Find where the given text appears and provide that cell's center as (X, Y) coordinate. 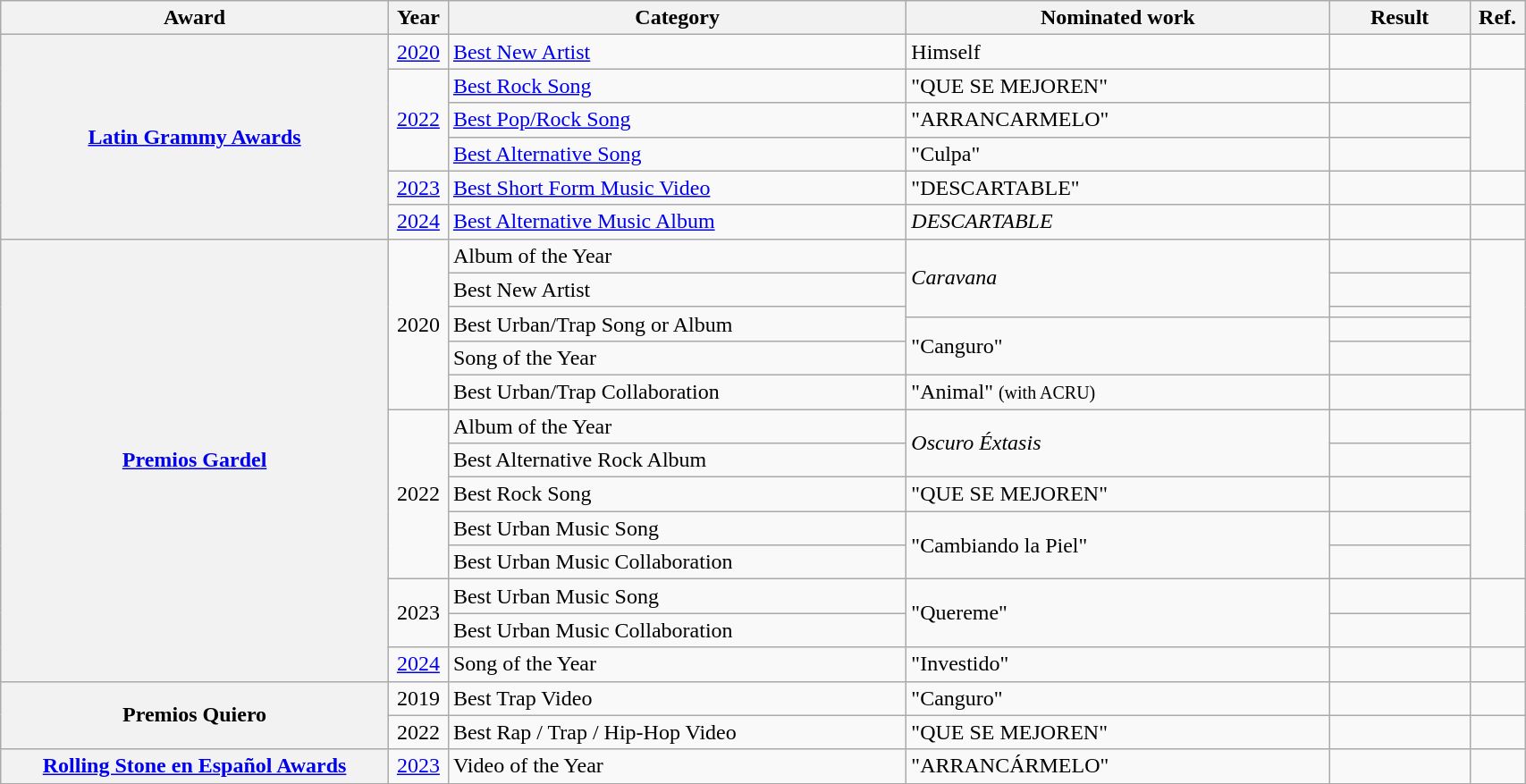
Ref. (1498, 18)
"DESCARTABLE" (1117, 188)
DESCARTABLE (1117, 222)
Best Trap Video (677, 698)
Best Urban/Trap Song or Album (677, 324)
Oscuro Éxtasis (1117, 443)
2019 (418, 698)
"Cambiando la Piel" (1117, 545)
"ARRANCÁRMELO" (1117, 766)
Best Alternative Song (677, 154)
Best Rap / Trap / Hip-Hop Video (677, 732)
Category (677, 18)
Premios Gardel (195, 459)
Caravana (1117, 277)
Video of the Year (677, 766)
Result (1400, 18)
Rolling Stone en Español Awards (195, 766)
"Culpa" (1117, 154)
Himself (1117, 52)
"Investido" (1117, 664)
Premios Quiero (195, 715)
Best Alternative Rock Album (677, 460)
Latin Grammy Awards (195, 137)
"Quereme" (1117, 613)
Best Urban/Trap Collaboration (677, 392)
Best Short Form Music Video (677, 188)
Best Alternative Music Album (677, 222)
"ARRANCARMELO" (1117, 120)
Year (418, 18)
Best Pop/Rock Song (677, 120)
"Animal" (with ACRU) (1117, 392)
Award (195, 18)
Nominated work (1117, 18)
